Search for the cell housing the specified text and yield its [X, Y] center coordinate. 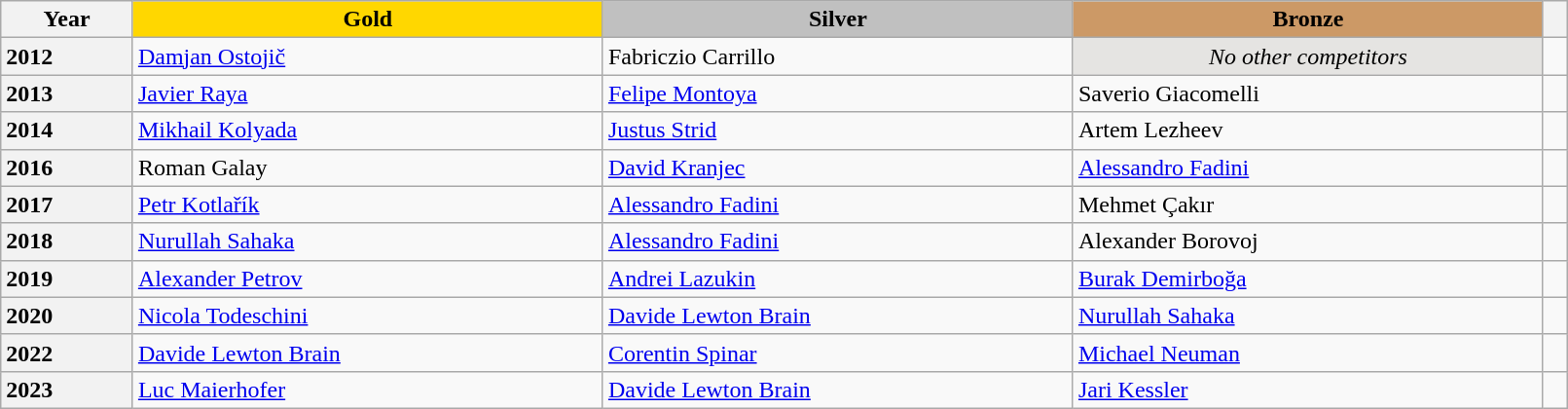
Michael Neuman [1308, 353]
No other competitors [1308, 56]
Justus Strid [837, 130]
Mehmet Çakır [1308, 204]
Year [67, 19]
2019 [67, 279]
Corentin Spinar [837, 353]
2023 [67, 390]
2013 [67, 93]
Felipe Montoya [837, 93]
Nicola Todeschini [368, 316]
Damjan Ostojič [368, 56]
Petr Kotlařík [368, 204]
Mikhail Kolyada [368, 130]
2020 [67, 316]
Saverio Giacomelli [1308, 93]
Artem Lezheev [1308, 130]
2017 [67, 204]
2018 [67, 242]
Javier Raya [368, 93]
2012 [67, 56]
David Kranjec [837, 167]
Alexander Petrov [368, 279]
Jari Kessler [1308, 390]
Silver [837, 19]
2016 [67, 167]
Alexander Borovoj [1308, 242]
Fabriczio Carrillo [837, 56]
Gold [368, 19]
Roman Galay [368, 167]
Andrei Lazukin [837, 279]
Luc Maierhofer [368, 390]
Burak Demirboğa [1308, 279]
2022 [67, 353]
2014 [67, 130]
Bronze [1308, 19]
